Identify which cell holds the provided text, then report its [X, Y] central coordinate. 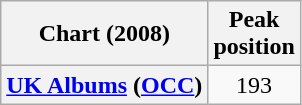
Peakposition [254, 34]
UK Albums (OCC) [104, 85]
Chart (2008) [104, 34]
193 [254, 85]
